Provide the [x, y] coordinate of the cell's center where the given text is located.  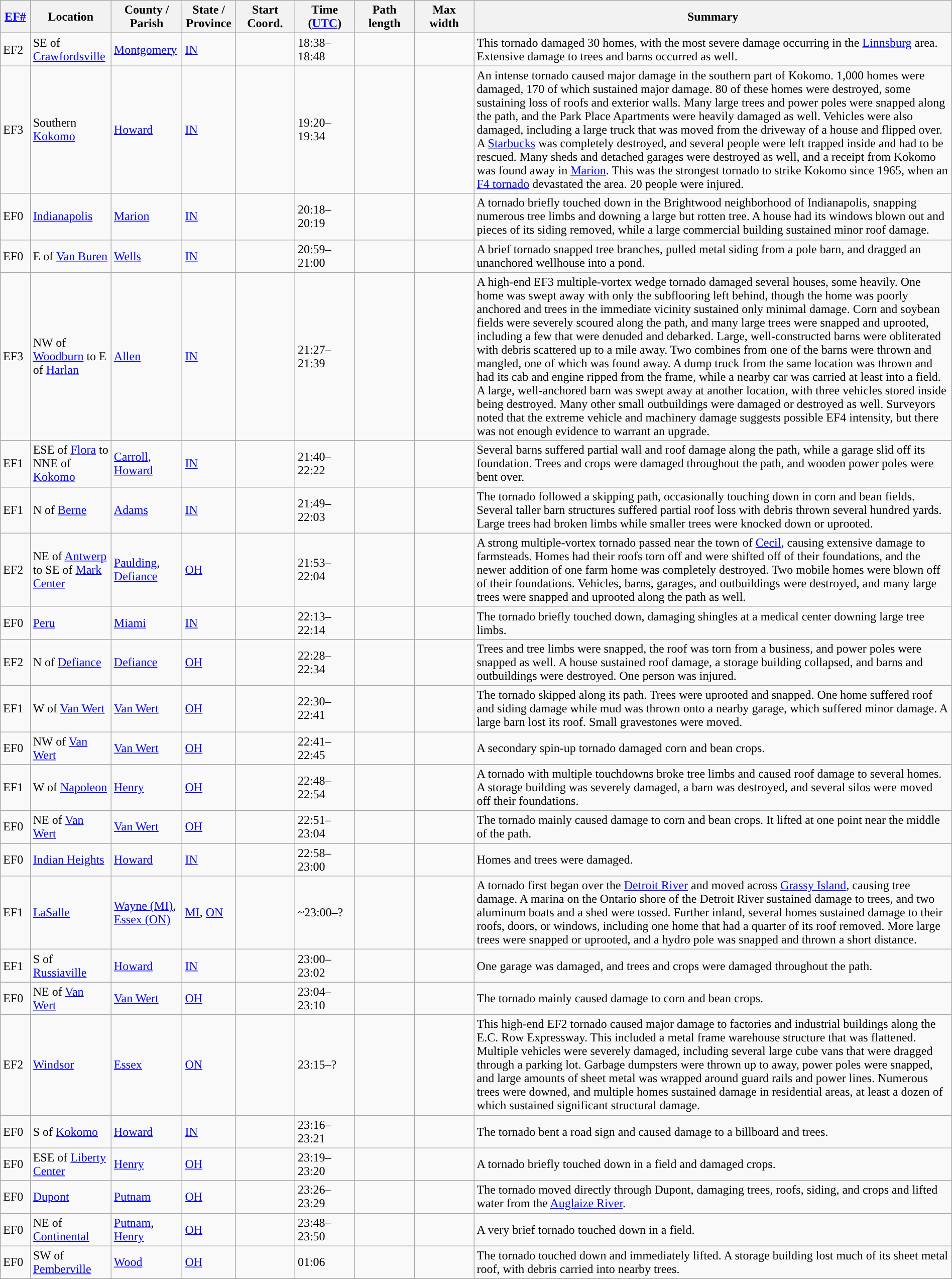
State / Province [209, 17]
Time (UTC) [324, 17]
NE of Antwerp to SE of Mark Center [70, 570]
~23:00–? [324, 913]
Wayne (MI), Essex (ON) [147, 913]
The tornado mainly caused damage to corn and bean crops. [713, 999]
The tornado bent a road sign and caused damage to a billboard and trees. [713, 1131]
The tornado touched down and immediately lifted. A storage building lost much of its sheet metal roof, with debris carried into nearby trees. [713, 1262]
LaSalle [70, 913]
Max width [444, 17]
Miami [147, 623]
22:41–22:45 [324, 748]
SW of Pemberville [70, 1262]
01:06 [324, 1262]
Southern Kokomo [70, 130]
20:59–21:00 [324, 256]
Summary [713, 17]
23:04–23:10 [324, 999]
County / Parish [147, 17]
23:19–23:20 [324, 1164]
21:53–22:04 [324, 570]
Peru [70, 623]
18:38–18:48 [324, 49]
A secondary spin-up tornado damaged corn and bean crops. [713, 748]
W of Napoleon [70, 788]
ON [209, 1065]
Dupont [70, 1197]
W of Van Wert [70, 708]
Windsor [70, 1065]
Essex [147, 1065]
20:18–20:19 [324, 217]
23:00–23:02 [324, 966]
S of Kokomo [70, 1131]
Defiance [147, 662]
23:26–23:29 [324, 1197]
Adams [147, 510]
Indian Heights [70, 860]
SE of Crawfordsville [70, 49]
S of Russiaville [70, 966]
Start Coord. [265, 17]
22:51–23:04 [324, 827]
22:30–22:41 [324, 708]
Location [70, 17]
19:20–19:34 [324, 130]
The tornado moved directly through Dupont, damaging trees, roofs, siding, and crops and lifted water from the Auglaize River. [713, 1197]
Marion [147, 217]
Montgomery [147, 49]
22:58–23:00 [324, 860]
MI, ON [209, 913]
A brief tornado snapped tree branches, pulled metal siding from a pole barn, and dragged an unanchored wellhouse into a pond. [713, 256]
EF# [15, 17]
21:40–22:22 [324, 464]
Paulding, Defiance [147, 570]
Putnam [147, 1197]
23:15–? [324, 1065]
A very brief tornado touched down in a field. [713, 1230]
21:27–21:39 [324, 357]
22:48–22:54 [324, 788]
23:48–23:50 [324, 1230]
Path length [385, 17]
One garage was damaged, and trees and crops were damaged throughout the path. [713, 966]
Allen [147, 357]
21:49–22:03 [324, 510]
NW of Van Wert [70, 748]
Indianapolis [70, 217]
22:28–22:34 [324, 662]
NE of Continental [70, 1230]
Putnam, Henry [147, 1230]
N of Berne [70, 510]
Homes and trees were damaged. [713, 860]
22:13–22:14 [324, 623]
23:16–23:21 [324, 1131]
ESE of Liberty Center [70, 1164]
E of Van Buren [70, 256]
Wells [147, 256]
The tornado briefly touched down, damaging shingles at a medical center downing large tree limbs. [713, 623]
Carroll, Howard [147, 464]
The tornado mainly caused damage to corn and bean crops. It lifted at one point near the middle of the path. [713, 827]
A tornado briefly touched down in a field and damaged crops. [713, 1164]
This tornado damaged 30 homes, with the most severe damage occurring in the Linnsburg area. Extensive damage to trees and barns occurred as well. [713, 49]
NW of Woodburn to E of Harlan [70, 357]
N of Defiance [70, 662]
ESE of Flora to NNE of Kokomo [70, 464]
Wood [147, 1262]
